Return (x, y) of the center of cell containing provided text 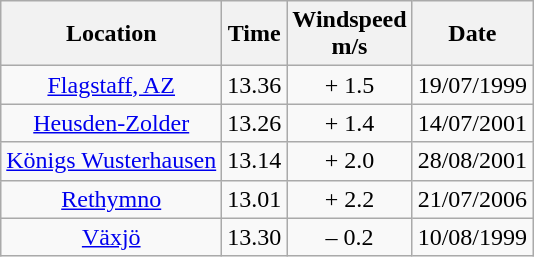
19/07/1999 (472, 85)
Date (472, 34)
+ 1.5 (350, 85)
+ 2.2 (350, 199)
21/07/2006 (472, 199)
28/08/2001 (472, 161)
13.14 (254, 161)
13.30 (254, 237)
10/08/1999 (472, 237)
13.01 (254, 199)
+ 1.4 (350, 123)
Flagstaff, AZ (112, 85)
Windspeedm/s (350, 34)
13.36 (254, 85)
Time (254, 34)
Rethymno (112, 199)
Växjö (112, 237)
13.26 (254, 123)
Location (112, 34)
Heusden-Zolder (112, 123)
Königs Wusterhausen (112, 161)
+ 2.0 (350, 161)
14/07/2001 (472, 123)
– 0.2 (350, 237)
